Scan for the cell matching the given text and deliver its [X, Y] coordinate at center. 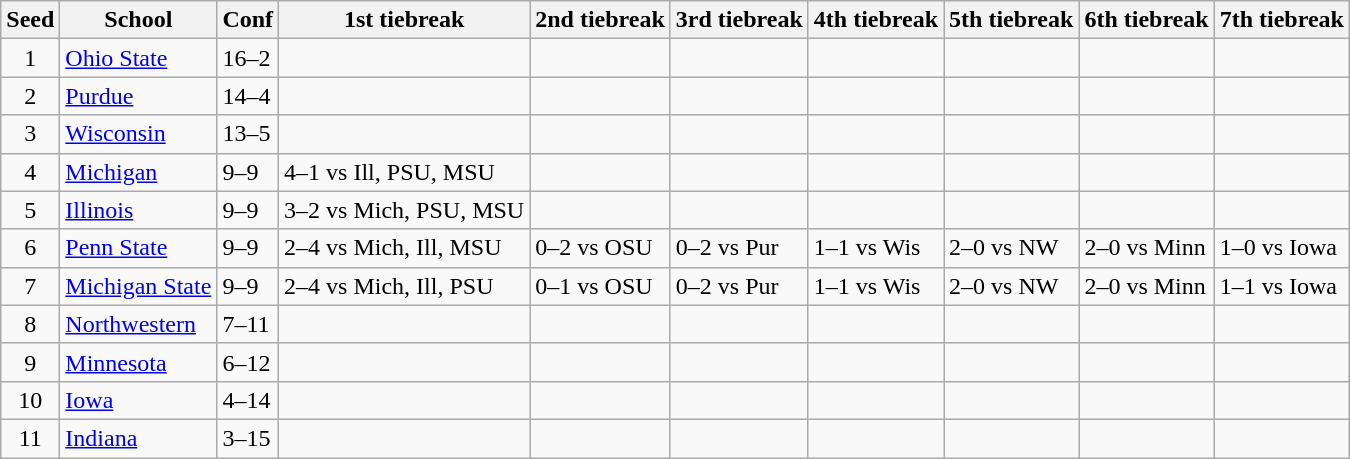
9 [30, 362]
4–14 [248, 400]
7 [30, 286]
4 [30, 172]
Indiana [138, 438]
1–0 vs Iowa [1282, 248]
1 [30, 58]
6 [30, 248]
3–15 [248, 438]
1–1 vs Iowa [1282, 286]
Ohio State [138, 58]
14–4 [248, 96]
10 [30, 400]
Conf [248, 20]
Purdue [138, 96]
6–12 [248, 362]
13–5 [248, 134]
Wisconsin [138, 134]
Michigan [138, 172]
2 [30, 96]
School [138, 20]
Seed [30, 20]
Illinois [138, 210]
6th tiebreak [1146, 20]
2–4 vs Mich, Ill, PSU [404, 286]
0–1 vs OSU [600, 286]
4th tiebreak [876, 20]
5 [30, 210]
3rd tiebreak [739, 20]
7th tiebreak [1282, 20]
7–11 [248, 324]
3–2 vs Mich, PSU, MSU [404, 210]
0–2 vs OSU [600, 248]
1st tiebreak [404, 20]
2–4 vs Mich, Ill, MSU [404, 248]
3 [30, 134]
11 [30, 438]
Minnesota [138, 362]
Penn State [138, 248]
2nd tiebreak [600, 20]
Iowa [138, 400]
Northwestern [138, 324]
4–1 vs Ill, PSU, MSU [404, 172]
Michigan State [138, 286]
5th tiebreak [1012, 20]
8 [30, 324]
16–2 [248, 58]
